Extract the [X, Y] coordinate from the center of the cell holding the provided text.  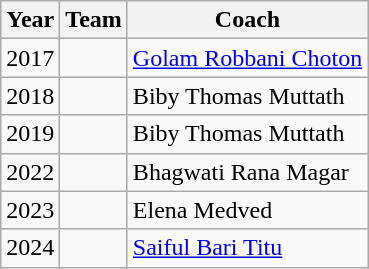
2018 [30, 96]
2017 [30, 58]
2023 [30, 210]
Coach [247, 20]
Team [94, 20]
Saiful Bari Titu [247, 248]
Bhagwati Rana Magar [247, 172]
Year [30, 20]
Golam Robbani Choton [247, 58]
2019 [30, 134]
2024 [30, 248]
2022 [30, 172]
Elena Medved [247, 210]
